Find where the given text appears and provide that cell's center as [X, Y] coordinate. 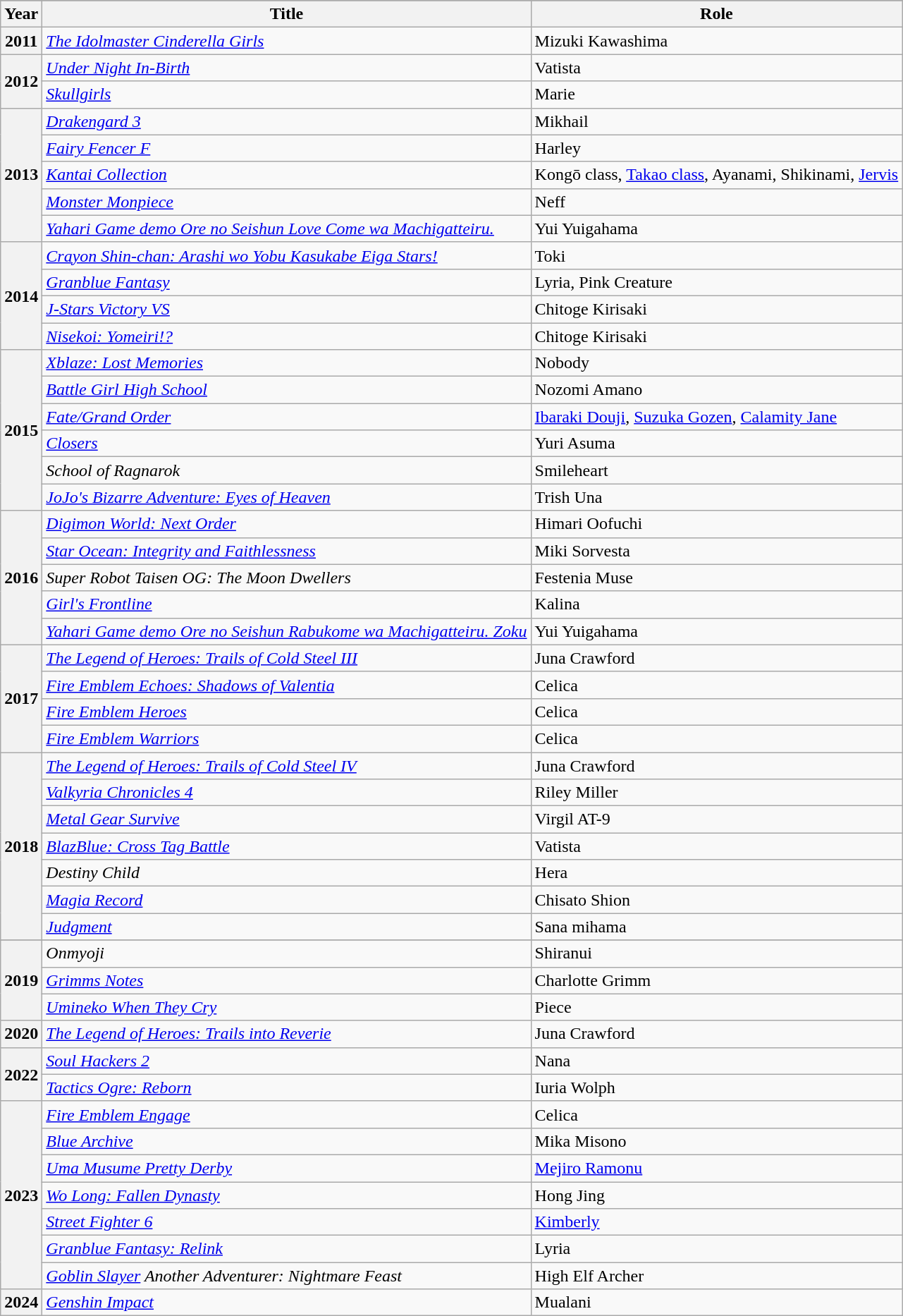
Chisato Shion [716, 900]
The Legend of Heroes: Trails of Cold Steel III [286, 658]
Toki [716, 255]
Star Ocean: Integrity and Faithlessness [286, 551]
Yahari Game demo Ore no Seishun Rabukome wa Machigatteiru. Zoku [286, 631]
Closers [286, 444]
The Idolmaster Cinderella Girls [286, 41]
2018 [21, 846]
Fairy Fencer F [286, 148]
Kimberly [716, 1222]
Smileheart [716, 470]
Lyria [716, 1249]
Nana [716, 1061]
Sana mihama [716, 927]
2017 [21, 698]
Onmyoji [286, 954]
Nisekoi: Yomeiri!? [286, 336]
Kongō class, Takao class, Ayanami, Shikinami, Jervis [716, 175]
Street Fighter 6 [286, 1222]
Battle Girl High School [286, 390]
Riley Miller [716, 793]
Yahari Game demo Ore no Seishun Love Come wa Machigatteiru. [286, 229]
Trish Una [716, 497]
2011 [21, 41]
Lyria, Pink Creature [716, 282]
Himari Oofuchi [716, 524]
The Legend of Heroes: Trails into Reverie [286, 1034]
Mualani [716, 1303]
Mizuki Kawashima [716, 41]
Year [21, 14]
2013 [21, 175]
Valkyria Chronicles 4 [286, 793]
Nozomi Amano [716, 390]
Under Night In-Birth [286, 68]
Fate/Grand Order [286, 417]
Destiny Child [286, 873]
Uma Musume Pretty Derby [286, 1168]
Monster Monpiece [286, 202]
Umineko When They Cry [286, 1007]
Goblin Slayer Another Adventurer: Nightmare Feast [286, 1276]
Mikhail [716, 121]
Soul Hackers 2 [286, 1061]
Fire Emblem Engage [286, 1114]
Virgil AT-9 [716, 820]
Shiranui [716, 954]
Neff [716, 202]
Fire Emblem Heroes [286, 712]
2012 [21, 81]
2016 [21, 578]
Genshin Impact [286, 1303]
JoJo's Bizarre Adventure: Eyes of Heaven [286, 497]
2019 [21, 980]
Grimms Notes [286, 980]
Charlotte Grimm [716, 980]
2015 [21, 430]
Mika Misono [716, 1141]
Fire Emblem Warriors [286, 738]
Title [286, 14]
2022 [21, 1074]
Mejiro Ramonu [716, 1168]
Granblue Fantasy [286, 282]
2014 [21, 296]
High Elf Archer [716, 1276]
Fire Emblem Echoes: Shadows of Valentia [286, 685]
Ibaraki Douji, Suzuka Gozen, Calamity Jane [716, 417]
Blue Archive [286, 1141]
Harley [716, 148]
Judgment [286, 927]
BlazBlue: Cross Tag Battle [286, 846]
Piece [716, 1007]
Drakengard 3 [286, 121]
Crayon Shin-chan: Arashi wo Yobu Kasukabe Eiga Stars! [286, 255]
J-Stars Victory VS [286, 309]
Super Robot Taisen OG: The Moon Dwellers [286, 578]
School of Ragnarok [286, 470]
Nobody [716, 363]
Role [716, 14]
Yuri Asuma [716, 444]
Digimon World: Next Order [286, 524]
Kantai Collection [286, 175]
2024 [21, 1303]
Tactics Ogre: Reborn [286, 1087]
2023 [21, 1195]
Wo Long: Fallen Dynasty [286, 1195]
2020 [21, 1034]
Skullgirls [286, 95]
Marie [716, 95]
Miki Sorvesta [716, 551]
Girl's Frontline [286, 604]
Kalina [716, 604]
Magia Record [286, 900]
Hera [716, 873]
Iuria Wolph [716, 1087]
Metal Gear Survive [286, 820]
Hong Jing [716, 1195]
Xblaze: Lost Memories [286, 363]
Granblue Fantasy: Relink [286, 1249]
The Legend of Heroes: Trails of Cold Steel IV [286, 765]
Festenia Muse [716, 578]
